Identify which cell holds the provided text, then report its [X, Y] central coordinate. 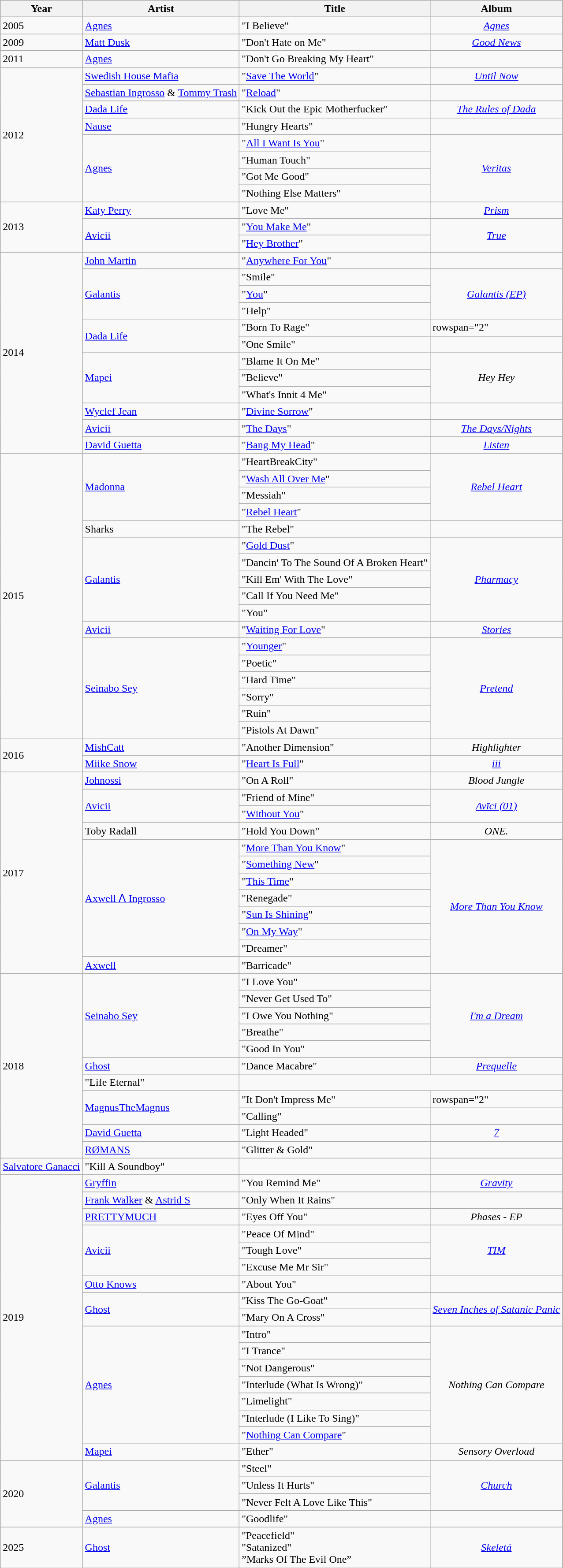
"Don't Hate on Me" [335, 42]
"Renegade" [335, 898]
Gryffin [161, 1183]
"Divine Sorrow" [335, 411]
Prism [496, 210]
"Hold You Down" [335, 831]
"Life Eternal" [161, 1083]
Katy Perry [161, 210]
Nause [161, 126]
Matt Dusk [161, 42]
"Reload" [335, 93]
Johnossi [161, 781]
"Don't Go Breaking My Heart" [335, 59]
2005 [41, 26]
"I Love You" [335, 982]
Gravity [496, 1183]
Title [335, 9]
2013 [41, 227]
"Waiting For Love" [335, 629]
The Rules of Dada [496, 109]
"Goodlife" [335, 1519]
2017 [41, 873]
"Steel" [335, 1468]
"The Rebel" [335, 529]
"Unless It Hurts" [335, 1485]
"Kick Out the Epic Motherfucker" [335, 109]
2025 [41, 1547]
"Blame It On Me" [335, 361]
PRETTYMUCH [161, 1217]
"Limelight" [335, 1401]
"Not Dangerous" [335, 1368]
"Nothing Else Matters" [335, 193]
"On A Roll" [335, 781]
"Sorry" [335, 696]
"Good In You" [335, 1049]
Frank Walker & Astrid S [161, 1200]
"I Trance" [335, 1351]
Artist [161, 9]
2019 [41, 1317]
2018 [41, 1066]
"Something New" [335, 864]
2016 [41, 756]
"You Make Me" [335, 227]
Wyclef Jean [161, 411]
"Younger" [335, 646]
"Breathe" [335, 1032]
Veritas [496, 168]
"Interlude (I Like To Sing)" [335, 1418]
2014 [41, 353]
Sensory Overload [496, 1452]
"Light Headed" [335, 1133]
RØMANS [161, 1150]
"Poetic" [335, 663]
Miike Snow [161, 764]
"Help" [335, 311]
"Mary On A Cross" [335, 1318]
"Smile" [335, 277]
"Bang My Head" [335, 445]
"Human Touch" [335, 160]
Highlighter [496, 747]
Listen [496, 445]
"Love Me" [335, 210]
True [496, 235]
"One Smile" [335, 344]
"Barricade" [335, 965]
Stories [496, 629]
"I Owe You Nothing" [335, 1015]
"Without You" [335, 814]
ONE. [496, 831]
Sharks [161, 529]
"I Believe" [335, 26]
Madonna [161, 487]
Avīci (01) [496, 806]
"Only When It Rains" [335, 1200]
"Messiah" [335, 495]
Until Now [496, 76]
"Hey Brother" [335, 244]
Axwell [161, 965]
MagnusTheMagnus [161, 1108]
"Heart Is Full" [335, 764]
Seven Inches of Satanic Panic [496, 1309]
"This Time" [335, 881]
Swedish House Mafia [161, 76]
Blood Jungle [496, 781]
"HeartBreakCity" [335, 462]
7 [496, 1133]
"Glitter & Gold" [335, 1150]
"Calling" [335, 1116]
"Another Dimension" [335, 747]
"Intro" [335, 1334]
Galantis (EP) [496, 294]
John Martin [161, 261]
"Interlude (What Is Wrong)" [335, 1385]
Toby Radall [161, 831]
Pharmacy [496, 579]
"It Don't Impress Me" [335, 1099]
"Ruin" [335, 713]
"The Days" [335, 428]
Year [41, 9]
iii [496, 764]
"You Remind Me" [335, 1183]
Prequelle [496, 1066]
"Never Felt A Love Like This" [335, 1502]
"Hungry Hearts" [335, 126]
MishCatt [161, 747]
Rebel Heart [496, 487]
Axwell Ʌ Ingrosso [161, 898]
2015 [41, 596]
"Kill Em' With The Love" [335, 579]
"Peacefield""Satanized"”Marks Of The Evil One” [335, 1547]
Skeletá [496, 1547]
Hey Hey [496, 378]
"Dancin' To The Sound Of A Broken Heart" [335, 562]
"All I Want Is You" [335, 143]
"Hard Time" [335, 680]
"Rebel Heart" [335, 512]
"Save The World" [335, 76]
"Wash All Over Me" [335, 478]
Good News [496, 42]
Phases - EP [496, 1217]
"Nothing Can Compare" [335, 1435]
2009 [41, 42]
"Peace Of Mind" [335, 1233]
"Tough Love" [335, 1250]
"Dance Macabre" [335, 1066]
"Dreamer" [335, 948]
"Kiss The Go-Goat" [335, 1301]
"More Than You Know" [335, 848]
2020 [41, 1494]
"Got Me Good" [335, 176]
"Believe" [335, 378]
"Sun Is Shining" [335, 915]
"Friend of Mine" [335, 797]
"Pistols At Dawn" [335, 730]
"Gold Dust" [335, 546]
"Ether" [335, 1452]
"Born To Rage" [335, 328]
2011 [41, 59]
Salvatore Ganacci [41, 1166]
"Never Get Used To" [335, 998]
TIM [496, 1250]
"Excuse Me Mr Sir" [335, 1267]
"On My Way" [335, 931]
"Kill A Soundboy" [161, 1166]
More Than You Know [496, 906]
"Call If You Need Me" [335, 596]
2012 [41, 134]
"About You" [335, 1284]
Pretend [496, 688]
Otto Knows [161, 1284]
Nothing Can Compare [496, 1385]
Album [496, 9]
The Days/Nights [496, 428]
Church [496, 1485]
I'm a Dream [496, 1015]
"Eyes Off You" [335, 1217]
"What's Innit 4 Me" [335, 395]
Sebastian Ingrosso & Tommy Trash [161, 93]
"Anywhere For You" [335, 261]
